Scan for the cell matching the given text and deliver its [x, y] coordinate at center. 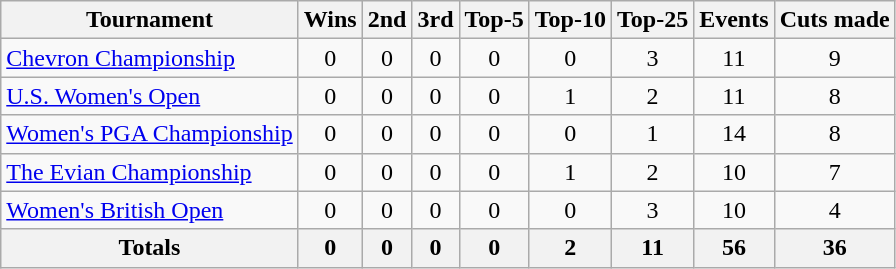
Top-10 [570, 20]
56 [734, 248]
The Evian Championship [150, 172]
2nd [387, 20]
Top-25 [652, 20]
Cuts made [834, 20]
9 [834, 58]
U.S. Women's Open [150, 96]
Tournament [150, 20]
Wins [330, 20]
3rd [436, 20]
7 [834, 172]
Top-5 [494, 20]
4 [834, 210]
Chevron Championship [150, 58]
Events [734, 20]
36 [834, 248]
Women's British Open [150, 210]
14 [734, 134]
Women's PGA Championship [150, 134]
Totals [150, 248]
